Extract the (x, y) coordinate from the center of the cell holding the provided text.  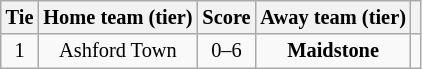
Score (226, 17)
Maidstone (332, 51)
Away team (tier) (332, 17)
0–6 (226, 51)
Home team (tier) (118, 17)
1 (20, 51)
Ashford Town (118, 51)
Tie (20, 17)
